Identify which cell holds the provided text, then report its (x, y) central coordinate. 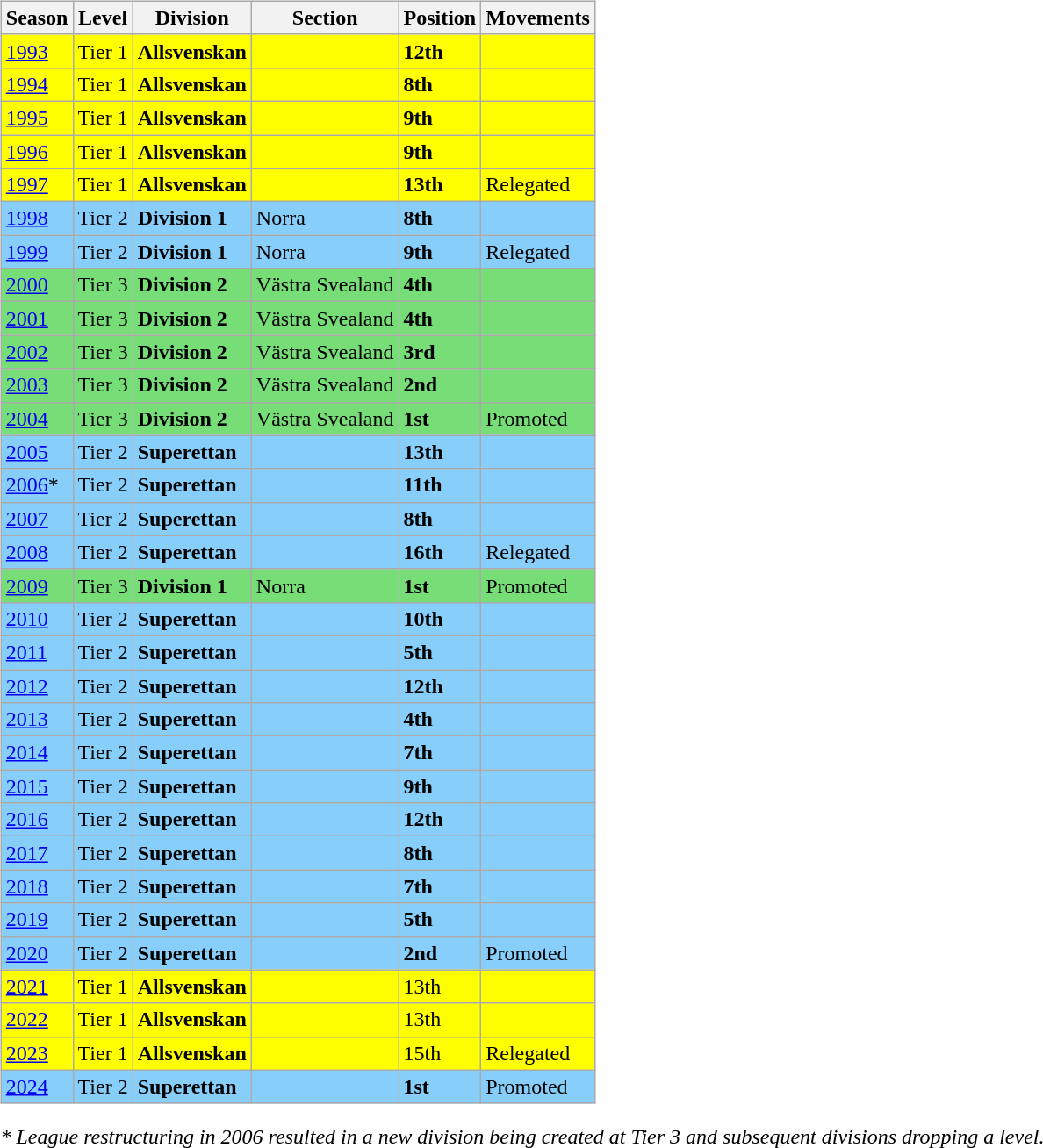
1993 (37, 51)
2008 (37, 552)
2021 (37, 987)
15th (440, 1053)
2024 (37, 1087)
3rd (440, 352)
1994 (37, 84)
2006* (37, 485)
2013 (37, 720)
2023 (37, 1053)
2014 (37, 753)
11th (440, 485)
Level (103, 18)
2020 (37, 953)
2003 (37, 385)
2016 (37, 820)
2002 (37, 352)
2019 (37, 920)
Division (191, 18)
2012 (37, 685)
1997 (37, 185)
2010 (37, 619)
10th (440, 619)
2004 (37, 419)
2011 (37, 652)
2022 (37, 1020)
1996 (37, 152)
16th (440, 552)
2009 (37, 585)
2015 (37, 786)
2017 (37, 853)
2005 (37, 452)
2007 (37, 519)
Position (440, 18)
2018 (37, 886)
Movements (538, 18)
2001 (37, 319)
Section (325, 18)
1995 (37, 118)
1998 (37, 219)
Season (37, 18)
2000 (37, 285)
1999 (37, 252)
